Output the [X, Y] coordinate of the center of the cell containing the given text.  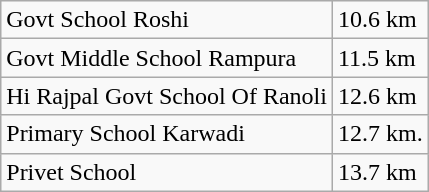
Primary School Karwadi [167, 134]
11.5 km [380, 58]
Govt School Roshi [167, 20]
12.7 km. [380, 134]
10.6 km [380, 20]
Privet School [167, 172]
Hi Rajpal Govt School Of Ranoli [167, 96]
13.7 km [380, 172]
Govt Middle School Rampura [167, 58]
12.6 km [380, 96]
